From the cell containing the given text, extract its center point as (X, Y) coordinate. 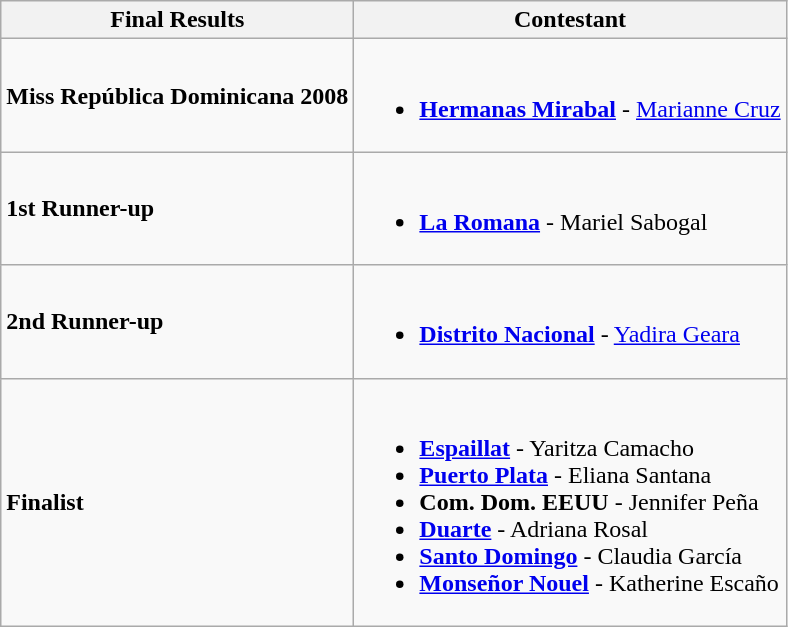
2nd Runner-up (178, 322)
Miss República Dominicana 2008 (178, 96)
La Romana - Mariel Sabogal (570, 208)
Final Results (178, 20)
Distrito Nacional - Yadira Geara (570, 322)
Hermanas Mirabal - Marianne Cruz (570, 96)
Contestant (570, 20)
1st Runner-up (178, 208)
Finalist (178, 502)
